Locate the cell with the specified text and output its (X, Y) center coordinate. 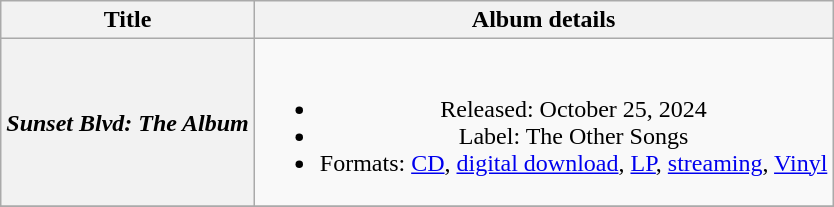
Title (128, 20)
Sunset Blvd: The Album (128, 122)
Album details (544, 20)
Released: October 25, 2024Label: The Other SongsFormats: CD, digital download, LP, streaming, Vinyl (544, 122)
